Provide the (x, y) coordinate of the cell's center where the given text is located.  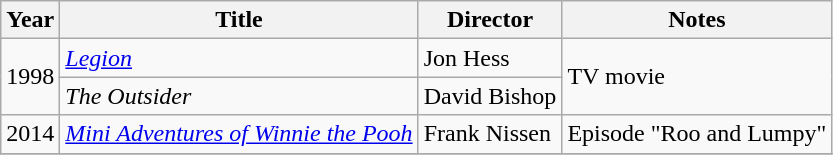
TV movie (697, 77)
2014 (30, 134)
Jon Hess (490, 58)
Notes (697, 20)
Episode "Roo and Lumpy" (697, 134)
The Outsider (239, 96)
1998 (30, 77)
Mini Adventures of Winnie the Pooh (239, 134)
Frank Nissen (490, 134)
Legion (239, 58)
Year (30, 20)
David Bishop (490, 96)
Director (490, 20)
Title (239, 20)
